Pinpoint the cell where the given text exists, returning its (x, y) midpoint coordinate. 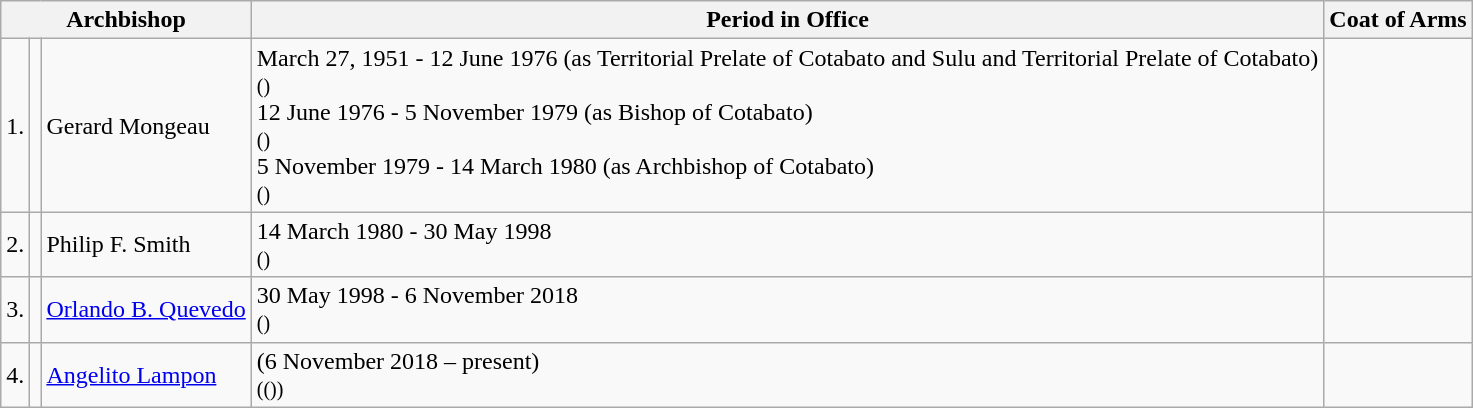
Period in Office (788, 20)
Archbishop (126, 20)
4. (16, 374)
3. (16, 310)
2. (16, 244)
14 March 1980 - 30 May 1998() (788, 244)
30 May 1998 - 6 November 2018 () (788, 310)
(6 November 2018 – present) (()) (788, 374)
Orlando B. Quevedo (146, 310)
Coat of Arms (1398, 20)
Angelito Lampon (146, 374)
1. (16, 126)
Gerard Mongeau (146, 126)
Philip F. Smith (146, 244)
